Pinpoint the cell where the given text exists, returning its [X, Y] midpoint coordinate. 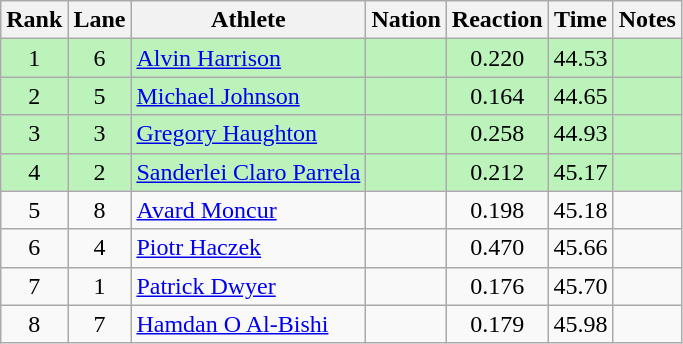
44.53 [580, 58]
0.198 [497, 210]
Avard Moncur [248, 210]
Hamdan O Al-Bishi [248, 324]
Michael Johnson [248, 96]
45.70 [580, 286]
Rank [34, 20]
Alvin Harrison [248, 58]
Time [580, 20]
Piotr Haczek [248, 248]
Patrick Dwyer [248, 286]
0.164 [497, 96]
Notes [647, 20]
44.93 [580, 134]
0.212 [497, 172]
0.179 [497, 324]
45.17 [580, 172]
Reaction [497, 20]
Athlete [248, 20]
Nation [406, 20]
0.176 [497, 286]
0.220 [497, 58]
44.65 [580, 96]
0.470 [497, 248]
45.98 [580, 324]
Gregory Haughton [248, 134]
Lane [100, 20]
45.18 [580, 210]
0.258 [497, 134]
Sanderlei Claro Parrela [248, 172]
45.66 [580, 248]
